Detect which cell encompasses the target text, then output its (x, y) center coordinate. 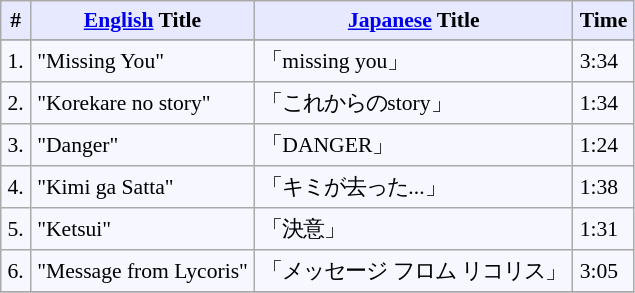
2. (16, 103)
"Korekare no story" (142, 103)
1:38 (604, 187)
3:34 (604, 61)
English Title (142, 20)
「メッセージ フロム リコリス」 (414, 271)
"Ketsui" (142, 229)
3. (16, 145)
3:05 (604, 271)
"Kimi ga Satta" (142, 187)
"Danger" (142, 145)
"Missing You" (142, 61)
1:24 (604, 145)
「決意」 (414, 229)
# (16, 20)
1:34 (604, 103)
Japanese Title (414, 20)
Time (604, 20)
5. (16, 229)
「DANGER」 (414, 145)
「キミが去った...」 (414, 187)
「missing you」 (414, 61)
1. (16, 61)
1:31 (604, 229)
「これからのstory」 (414, 103)
6. (16, 271)
4. (16, 187)
"Message from Lycoris" (142, 271)
